Return (X, Y) of the center of cell containing provided text 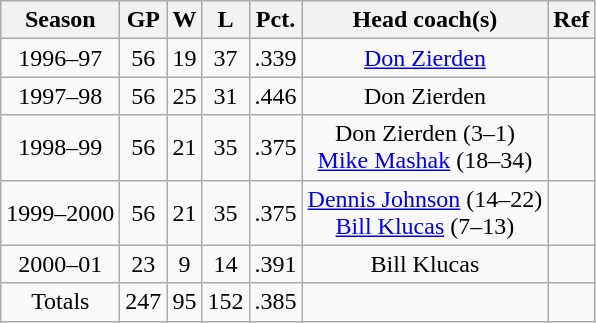
W (184, 20)
37 (226, 58)
95 (184, 302)
14 (226, 264)
.385 (276, 302)
9 (184, 264)
.391 (276, 264)
152 (226, 302)
1997–98 (60, 96)
2000–01 (60, 264)
1998–99 (60, 148)
Dennis Johnson (14–22)Bill Klucas (7–13) (425, 212)
Totals (60, 302)
GP (144, 20)
L (226, 20)
Pct. (276, 20)
Head coach(s) (425, 20)
Ref (572, 20)
1996–97 (60, 58)
25 (184, 96)
19 (184, 58)
247 (144, 302)
.446 (276, 96)
.339 (276, 58)
Bill Klucas (425, 264)
31 (226, 96)
Don Zierden (3–1)Mike Mashak (18–34) (425, 148)
Season (60, 20)
1999–2000 (60, 212)
23 (144, 264)
